For the text-containing cell, return its midpoint in [x, y] coordinate format. 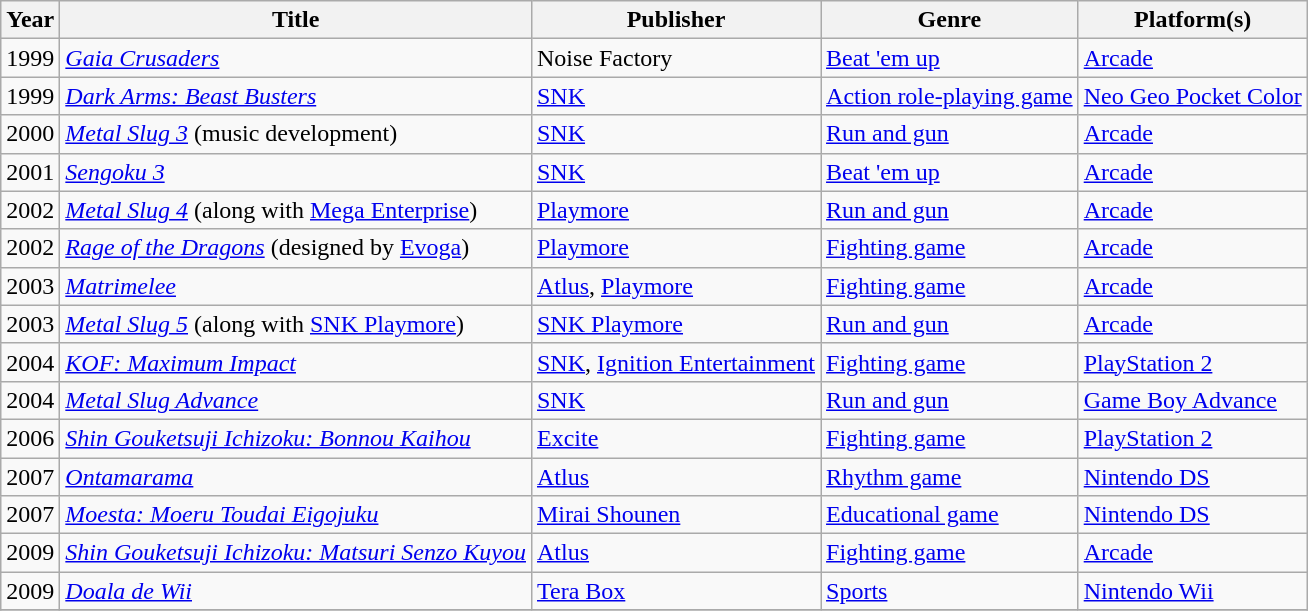
Metal Slug 3 (music development) [296, 134]
Excite [676, 438]
Matrimelee [296, 286]
Action role-playing game [950, 96]
Atlus, Playmore [676, 286]
SNK, Ignition Entertainment [676, 362]
Rage of the Dragons (designed by Evoga) [296, 248]
Moesta: Moeru Toudai Eigojuku [296, 515]
Sports [950, 591]
Mirai Shounen [676, 515]
Nintendo Wii [1192, 591]
2006 [30, 438]
SNK Playmore [676, 324]
Shin Gouketsuji Ichizoku: Matsuri Senzo Kuyou [296, 553]
Tera Box [676, 591]
Title [296, 20]
Game Boy Advance [1192, 400]
Sengoku 3 [296, 172]
Noise Factory [676, 58]
Metal Slug 4 (along with Mega Enterprise) [296, 210]
2000 [30, 134]
Year [30, 20]
Doala de Wii [296, 591]
Metal Slug Advance [296, 400]
Publisher [676, 20]
Dark Arms: Beast Busters [296, 96]
Platform(s) [1192, 20]
Gaia Crusaders [296, 58]
Ontamarama [296, 477]
2001 [30, 172]
Educational game [950, 515]
Metal Slug 5 (along with SNK Playmore) [296, 324]
KOF: Maximum Impact [296, 362]
Genre [950, 20]
Neo Geo Pocket Color [1192, 96]
Shin Gouketsuji Ichizoku: Bonnou Kaihou [296, 438]
Rhythm game [950, 477]
